Detect which cell encompasses the target text, then output its [x, y] center coordinate. 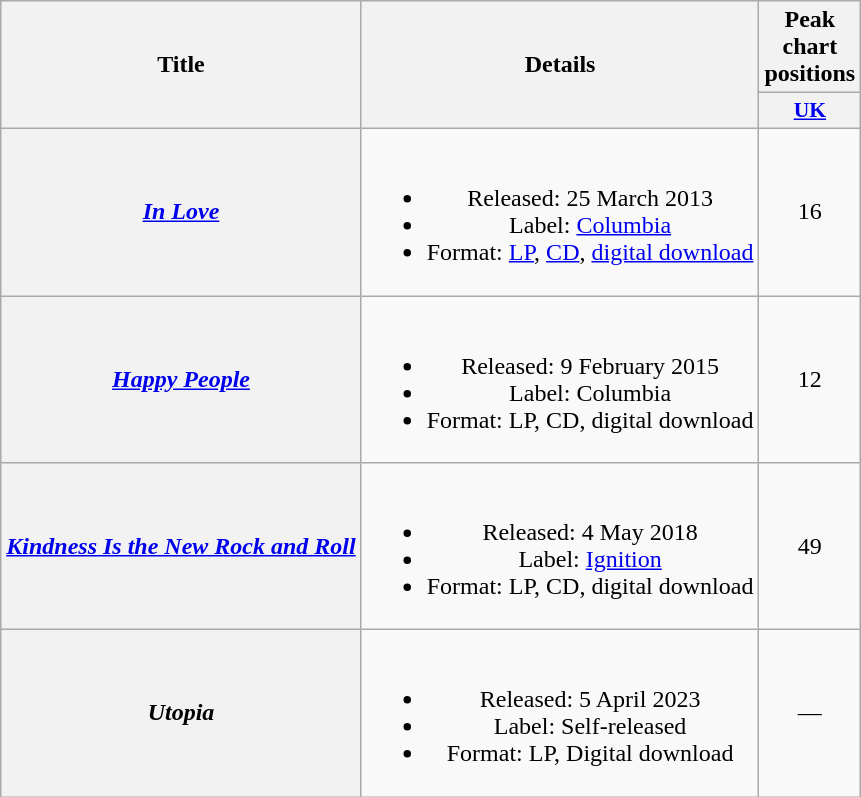
16 [810, 212]
Released: 4 May 2018Label: IgnitionFormat: LP, CD, digital download [560, 546]
49 [810, 546]
UK [810, 111]
Peak chart positions [810, 47]
Kindness Is the New Rock and Roll [181, 546]
Details [560, 65]
Happy People [181, 380]
Title [181, 65]
— [810, 714]
12 [810, 380]
Released: 9 February 2015Label: ColumbiaFormat: LP, CD, digital download [560, 380]
Utopia [181, 714]
Released: 5 April 2023Label: Self-releasedFormat: LP, Digital download [560, 714]
In Love [181, 212]
Released: 25 March 2013Label: ColumbiaFormat: LP, CD, digital download [560, 212]
